Find where the given text appears and provide that cell's center as [x, y] coordinate. 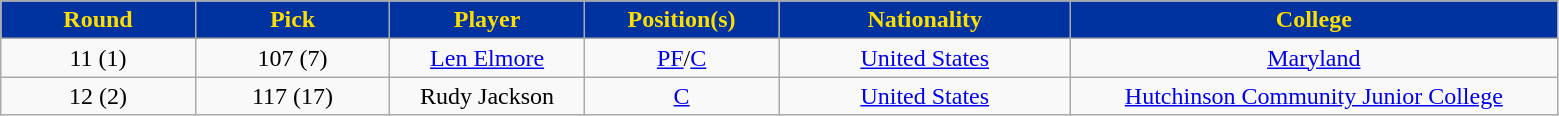
Round [98, 20]
College [1314, 20]
Rudy Jackson [488, 96]
107 (7) [292, 58]
12 (2) [98, 96]
PF/C [682, 58]
Player [488, 20]
11 (1) [98, 58]
Hutchinson Community Junior College [1314, 96]
Pick [292, 20]
117 (17) [292, 96]
C [682, 96]
Position(s) [682, 20]
Maryland [1314, 58]
Nationality [925, 20]
Len Elmore [488, 58]
